Capture the cell that displays the provided text and extract its (x, y) central coordinate. 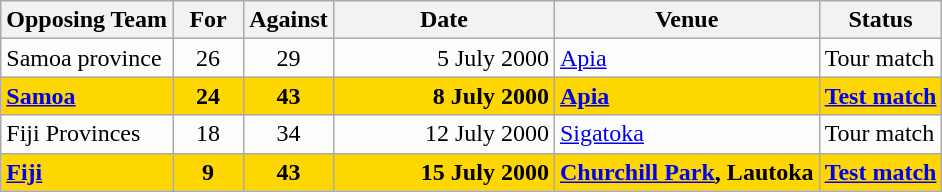
For (208, 20)
34 (289, 134)
Fiji Provinces (87, 134)
29 (289, 58)
26 (208, 58)
Against (289, 20)
Samoa (87, 96)
15 July 2000 (444, 172)
5 July 2000 (444, 58)
Sigatoka (686, 134)
Fiji (87, 172)
Samoa province (87, 58)
Churchill Park, Lautoka (686, 172)
Venue (686, 20)
Opposing Team (87, 20)
18 (208, 134)
24 (208, 96)
Date (444, 20)
8 July 2000 (444, 96)
9 (208, 172)
Status (880, 20)
12 July 2000 (444, 134)
